Search for the cell housing the specified text and yield its (X, Y) center coordinate. 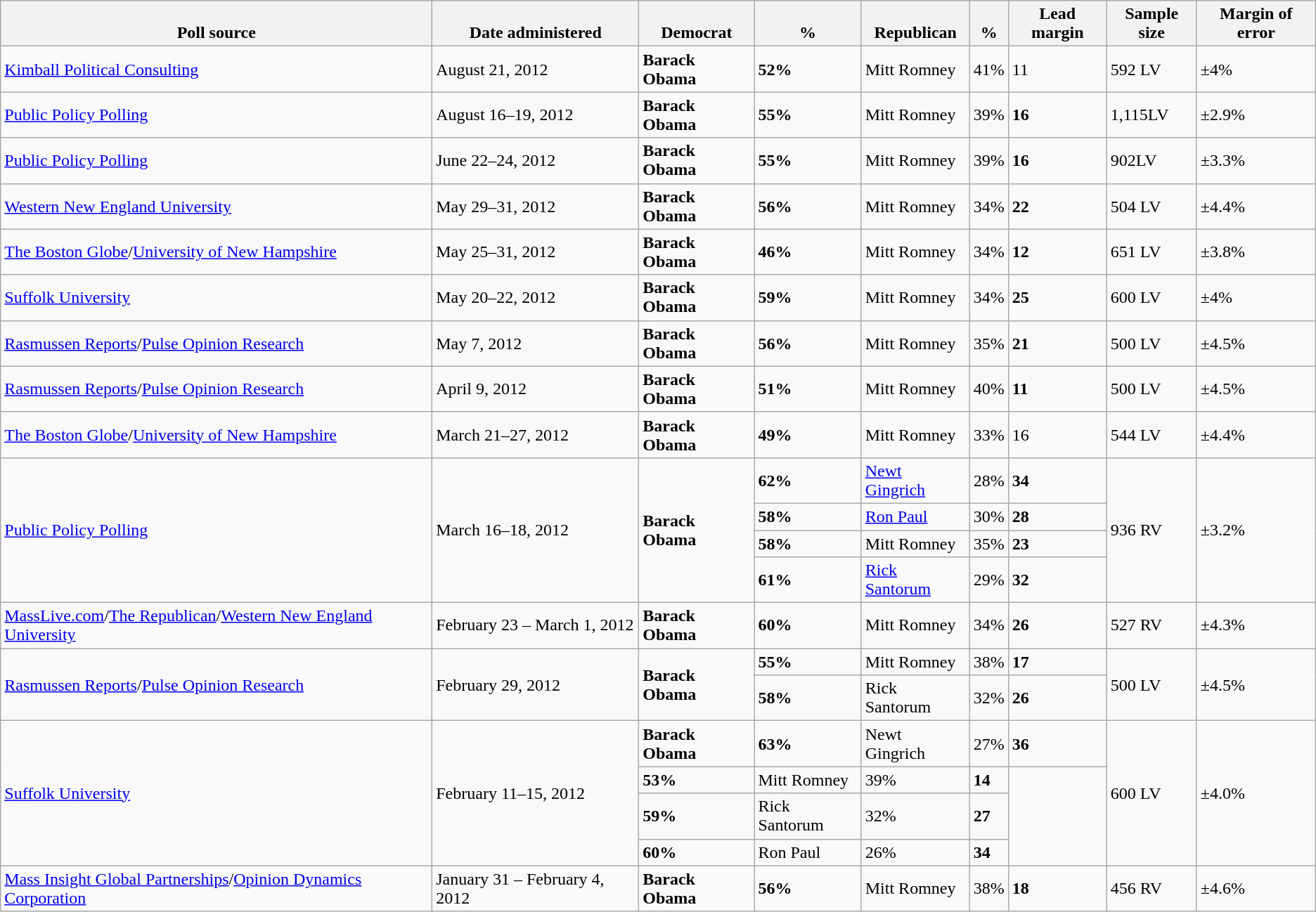
27% (988, 743)
53% (697, 780)
Western New England University (217, 207)
14 (988, 780)
February 23 – March 1, 2012 (536, 625)
January 31 – February 4, 2012 (536, 888)
456 RV (1151, 888)
544 LV (1151, 434)
22 (1057, 207)
51% (808, 389)
±2.9% (1256, 115)
29% (988, 580)
63% (808, 743)
Democrat (697, 24)
Republican (915, 24)
32 (1057, 580)
17 (1057, 662)
MassLive.com/The Republican/Western New England University (217, 625)
28 (1057, 516)
February 11–15, 2012 (536, 793)
May 7, 2012 (536, 343)
March 16–18, 2012 (536, 530)
27 (988, 816)
62% (808, 481)
±4.3% (1256, 625)
±3.3% (1256, 160)
±3.8% (1256, 252)
Lead margin (1057, 24)
Margin of error (1256, 24)
Date administered (536, 24)
Mass Insight Global Partnerships/Opinion Dynamics Corporation (217, 888)
33% (988, 434)
40% (988, 389)
May 25–31, 2012 (536, 252)
February 29, 2012 (536, 684)
April 9, 2012 (536, 389)
±3.2% (1256, 530)
527 RV (1151, 625)
12 (1057, 252)
504 LV (1151, 207)
August 21, 2012 (536, 69)
28% (988, 481)
902LV (1151, 160)
±4.6% (1256, 888)
49% (808, 434)
May 20–22, 2012 (536, 298)
23 (1057, 543)
30% (988, 516)
March 21–27, 2012 (536, 434)
25 (1057, 298)
936 RV (1151, 530)
36 (1057, 743)
651 LV (1151, 252)
1,115LV (1151, 115)
±4.0% (1256, 793)
Sample size (1151, 24)
Kimball Political Consulting (217, 69)
May 29–31, 2012 (536, 207)
46% (808, 252)
18 (1057, 888)
52% (808, 69)
26% (915, 852)
61% (808, 580)
41% (988, 69)
Poll source (217, 24)
592 LV (1151, 69)
August 16–19, 2012 (536, 115)
21 (1057, 343)
June 22–24, 2012 (536, 160)
